Pinpoint the cell where the given text exists, returning its [x, y] midpoint coordinate. 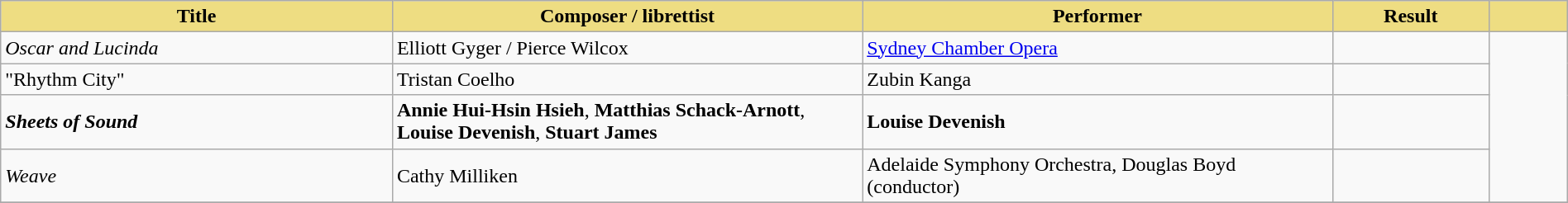
Oscar and Lucinda [197, 48]
Louise Devenish [1097, 122]
Adelaide Symphony Orchestra, Douglas Boyd (conductor) [1097, 175]
Cathy Milliken [627, 175]
Tristan Coelho [627, 79]
Result [1411, 17]
Elliott Gyger / Pierce Wilcox [627, 48]
Title [197, 17]
Zubin Kanga [1097, 79]
Performer [1097, 17]
Sydney Chamber Opera [1097, 48]
Weave [197, 175]
"Rhythm City" [197, 79]
Sheets of Sound [197, 122]
Annie Hui-Hsin Hsieh, Matthias Schack-Arnott, Louise Devenish, Stuart James [627, 122]
Composer / librettist [627, 17]
